Find where the given text appears and provide that cell's center as [x, y] coordinate. 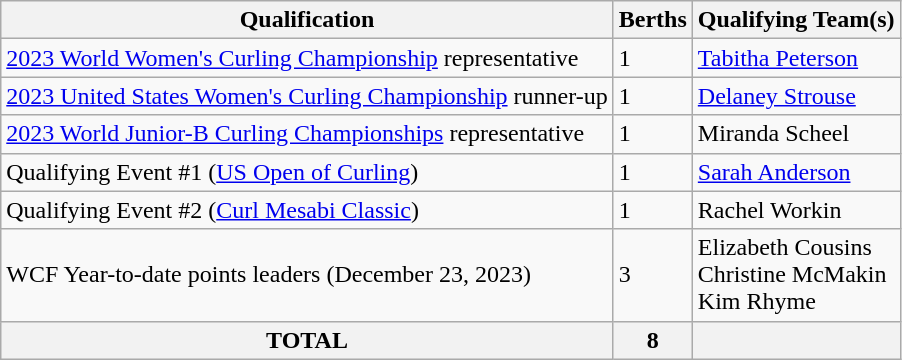
2023 World Junior-B Curling Championships representative [307, 134]
3 [652, 275]
Berths [652, 20]
2023 United States Women's Curling Championship runner-up [307, 96]
Qualifying Event #2 (Curl Mesabi Classic) [307, 210]
Qualification [307, 20]
Miranda Scheel [796, 134]
Sarah Anderson [796, 172]
Tabitha Peterson [796, 58]
Delaney Strouse [796, 96]
Qualifying Event #1 (US Open of Curling) [307, 172]
8 [652, 340]
WCF Year-to-date points leaders (December 23, 2023) [307, 275]
Qualifying Team(s) [796, 20]
2023 World Women's Curling Championship representative [307, 58]
Elizabeth Cousins Christine McMakin Kim Rhyme [796, 275]
Rachel Workin [796, 210]
TOTAL [307, 340]
